Provide the (X, Y) coordinate of the cell's center where the given text is located.  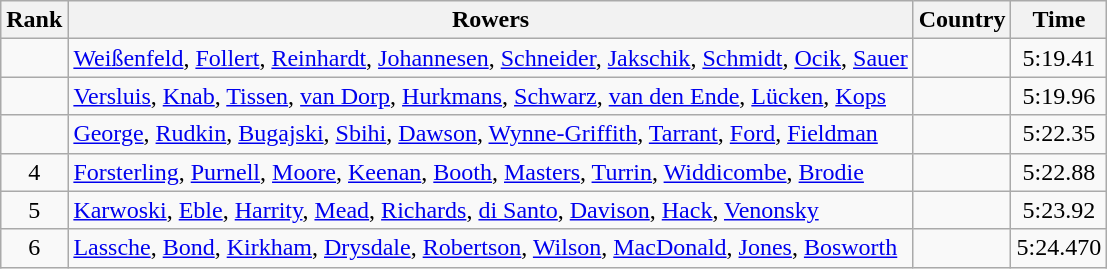
George, Rudkin, Bugajski, Sbihi, Dawson, Wynne-Griffith, Tarrant, Ford, Fieldman (490, 134)
Country (962, 20)
5:23.92 (1059, 210)
5:24.470 (1059, 248)
6 (34, 248)
5:19.96 (1059, 96)
5:19.41 (1059, 58)
Lassche, Bond, Kirkham, Drysdale, Robertson, Wilson, MacDonald, Jones, Bosworth (490, 248)
Rowers (490, 20)
Karwoski, Eble, Harrity, Mead, Richards, di Santo, Davison, Hack, Venonsky (490, 210)
5 (34, 210)
Rank (34, 20)
Forsterling, Purnell, Moore, Keenan, Booth, Masters, Turrin, Widdicombe, Brodie (490, 172)
Time (1059, 20)
4 (34, 172)
Versluis, Knab, Tissen, van Dorp, Hurkmans, Schwarz, van den Ende, Lücken, Kops (490, 96)
5:22.35 (1059, 134)
5:22.88 (1059, 172)
Weißenfeld, Follert, Reinhardt, Johannesen, Schneider, Jakschik, Schmidt, Ocik, Sauer (490, 58)
